Find where the given text appears and provide that cell's center as [X, Y] coordinate. 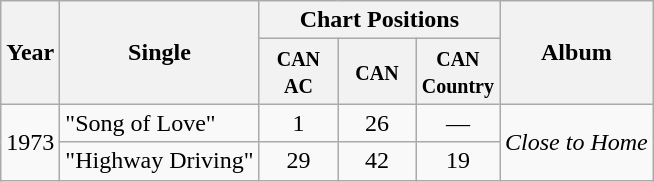
26 [378, 123]
19 [458, 161]
CAN [378, 72]
Close to Home [577, 142]
1 [298, 123]
29 [298, 161]
"Song of Love" [160, 123]
"Highway Driving" [160, 161]
Year [30, 52]
CAN AC [298, 72]
— [458, 123]
Album [577, 52]
1973 [30, 142]
42 [378, 161]
CAN Country [458, 72]
Single [160, 52]
Chart Positions [379, 20]
